Find where the given text appears and provide that cell's center as (X, Y) coordinate. 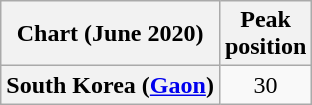
South Korea (Gaon) (110, 85)
30 (265, 85)
Chart (June 2020) (110, 34)
Peakposition (265, 34)
